Determine the (X, Y) coordinate at the center of the cell enclosing the given text.  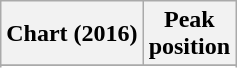
Chart (2016) (72, 34)
Peak position (189, 34)
